Identify which cell holds the provided text, then report its (X, Y) central coordinate. 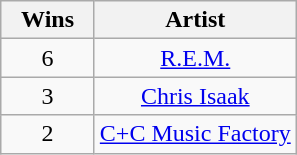
6 (48, 58)
Wins (48, 20)
Chris Isaak (195, 96)
R.E.M. (195, 58)
C+C Music Factory (195, 134)
Artist (195, 20)
2 (48, 134)
3 (48, 96)
